Capture the cell that displays the provided text and extract its (x, y) central coordinate. 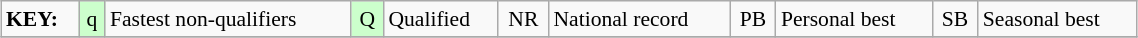
q (92, 19)
Personal best (854, 19)
KEY: (40, 19)
Qualified (440, 19)
Q (367, 19)
National record (639, 19)
NR (523, 19)
Fastest non-qualifiers (228, 19)
SB (955, 19)
Seasonal best (1058, 19)
PB (753, 19)
